Find where the given text appears and provide that cell's center as (X, Y) coordinate. 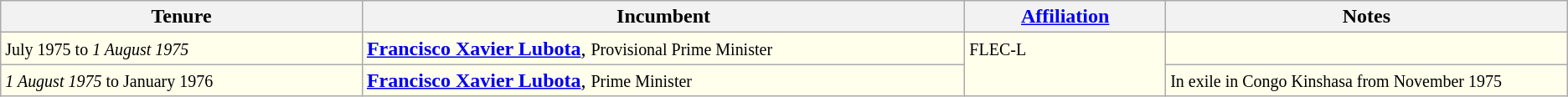
Affiliation (1065, 17)
FLEC-L (1065, 64)
Tenure (182, 17)
Incumbent (663, 17)
Notes (1367, 17)
In exile in Congo Kinshasa from November 1975 (1367, 80)
July 1975 to 1 August 1975 (182, 48)
1 August 1975 to January 1976 (182, 80)
Francisco Xavier Lubota, Provisional Prime Minister (663, 48)
Francisco Xavier Lubota, Prime Minister (663, 80)
